Capture the cell that displays the provided text and extract its [X, Y] central coordinate. 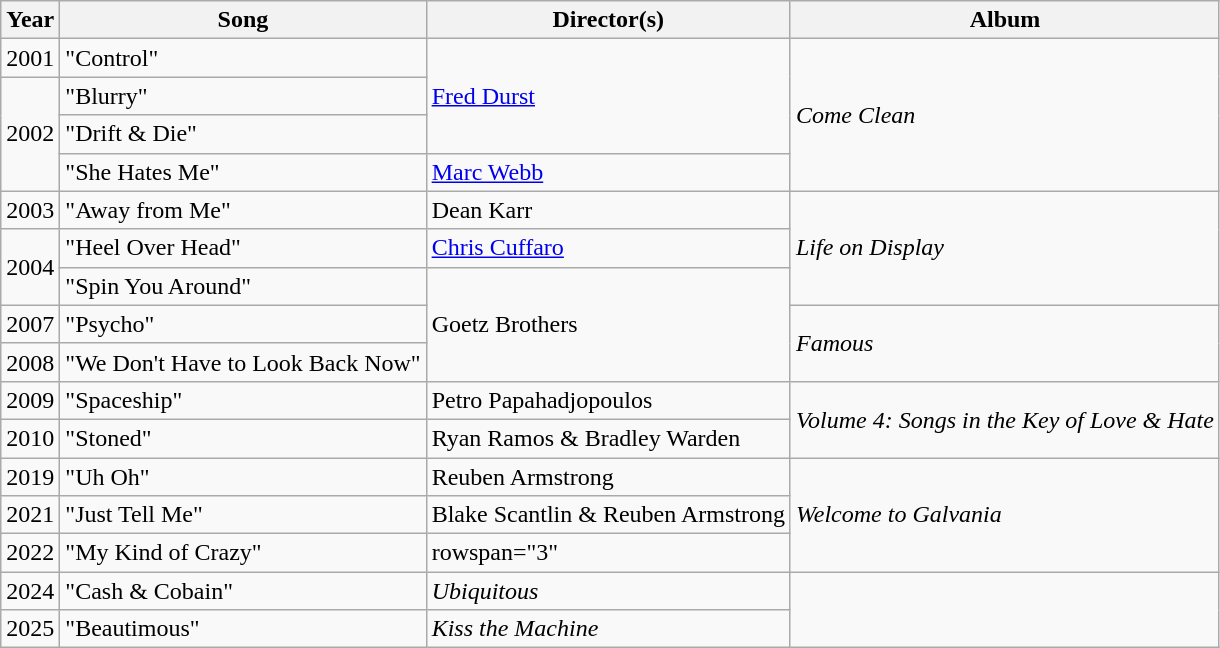
2008 [30, 362]
Dean Karr [608, 210]
Chris Cuffaro [608, 248]
Life on Display [1004, 248]
2025 [30, 629]
"Stoned" [243, 438]
Album [1004, 20]
Kiss the Machine [608, 629]
"Blurry" [243, 96]
"Uh Oh" [243, 477]
"Spaceship" [243, 400]
2002 [30, 134]
"We Don't Have to Look Back Now" [243, 362]
Come Clean [1004, 115]
Blake Scantlin & Reuben Armstrong [608, 515]
"My Kind of Crazy" [243, 553]
rowspan="3" [608, 553]
Volume 4: Songs in the Key of Love & Hate [1004, 419]
Marc Webb [608, 172]
"Cash & Cobain" [243, 591]
2009 [30, 400]
2003 [30, 210]
Reuben Armstrong [608, 477]
Fred Durst [608, 96]
Famous [1004, 343]
2021 [30, 515]
2010 [30, 438]
"Drift & Die" [243, 134]
"Beautimous" [243, 629]
Year [30, 20]
"Just Tell Me" [243, 515]
Welcome to Galvania [1004, 515]
"Control" [243, 58]
2001 [30, 58]
"She Hates Me" [243, 172]
Ryan Ramos & Bradley Warden [608, 438]
Goetz Brothers [608, 324]
2022 [30, 553]
"Psycho" [243, 324]
2007 [30, 324]
"Spin You Around" [243, 286]
Director(s) [608, 20]
Ubiquitous [608, 591]
2004 [30, 267]
Petro Papahadjopoulos [608, 400]
2019 [30, 477]
2024 [30, 591]
"Away from Me" [243, 210]
"Heel Over Head" [243, 248]
Song [243, 20]
